Find where the given text appears and provide that cell's center as [x, y] coordinate. 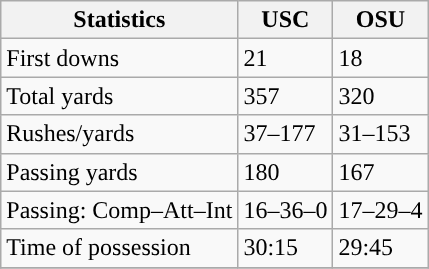
Rushes/yards [120, 134]
Passing yards [120, 172]
180 [286, 172]
31–153 [380, 134]
21 [286, 58]
Passing: Comp–Att–Int [120, 210]
18 [380, 58]
16–36–0 [286, 210]
USC [286, 20]
30:15 [286, 248]
Total yards [120, 96]
First downs [120, 58]
29:45 [380, 248]
320 [380, 96]
Time of possession [120, 248]
17–29–4 [380, 210]
Statistics [120, 20]
167 [380, 172]
OSU [380, 20]
357 [286, 96]
37–177 [286, 134]
